From the cell containing the given text, extract its center point as (x, y) coordinate. 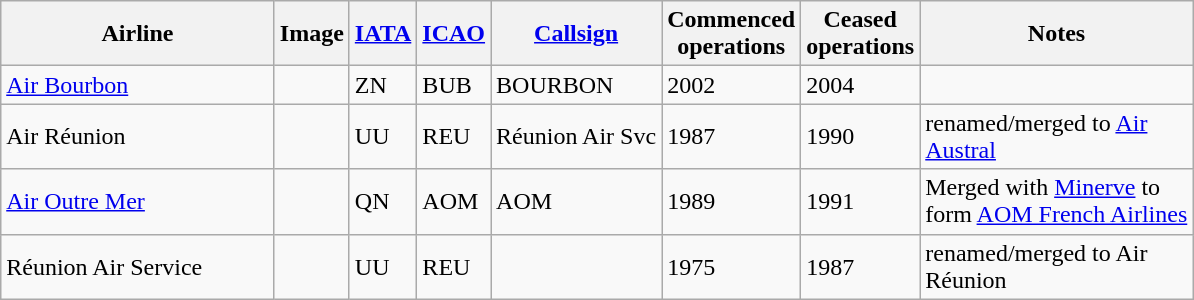
Image (312, 34)
1989 (732, 202)
1975 (732, 266)
Réunion Air Svc (576, 136)
renamed/merged to Air Réunion (1057, 266)
QN (383, 202)
Air Bourbon (138, 85)
Callsign (576, 34)
Ceasedoperations (860, 34)
Air Réunion (138, 136)
Air Outre Mer (138, 202)
1990 (860, 136)
Airline (138, 34)
BOURBON (576, 85)
IATA (383, 34)
BUB (454, 85)
Notes (1057, 34)
Commencedoperations (732, 34)
renamed/merged to Air Austral (1057, 136)
1991 (860, 202)
2004 (860, 85)
ZN (383, 85)
2002 (732, 85)
Réunion Air Service (138, 266)
Merged with Minerve to form AOM French Airlines (1057, 202)
ICAO (454, 34)
